Scan for the cell matching the given text and deliver its [X, Y] coordinate at center. 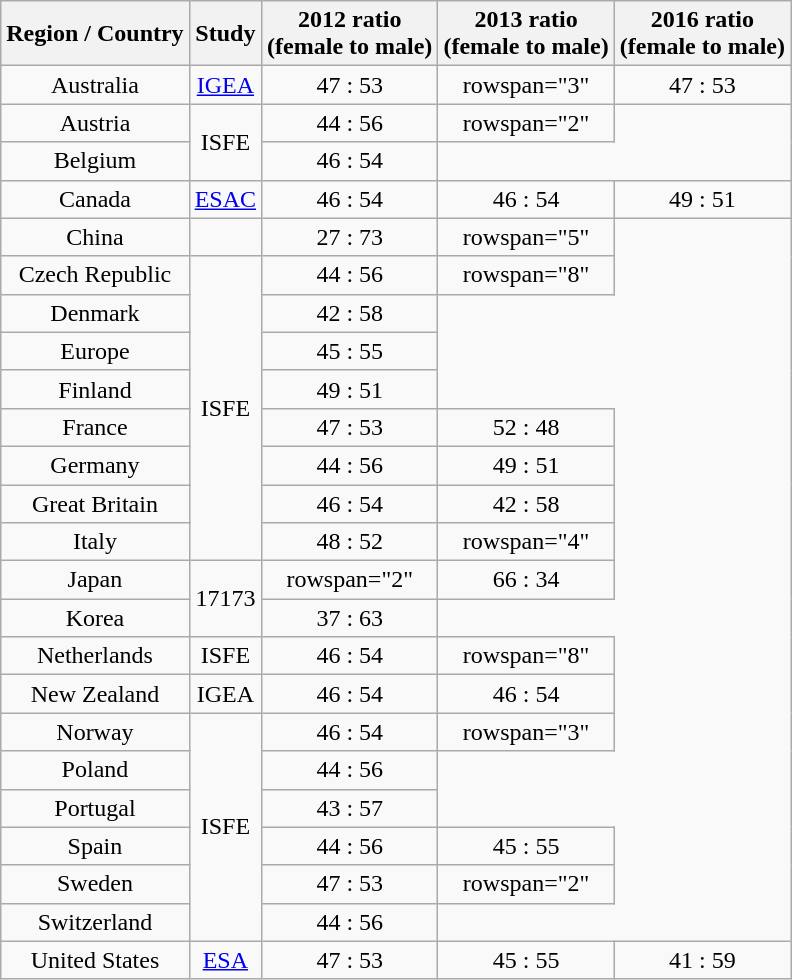
66 : 34 [526, 580]
China [95, 237]
Germany [95, 465]
43 : 57 [350, 808]
48 : 52 [350, 542]
Canada [95, 199]
Switzerland [95, 922]
Sweden [95, 884]
New Zealand [95, 694]
17173 [225, 599]
Portugal [95, 808]
52 : 48 [526, 427]
Belgium [95, 161]
ESAC [225, 199]
Study [225, 34]
rowspan="5" [526, 237]
Finland [95, 389]
rowspan="4" [526, 542]
ESA [225, 960]
Austria [95, 123]
Netherlands [95, 656]
37 : 63 [350, 618]
Spain [95, 846]
France [95, 427]
Japan [95, 580]
Norway [95, 732]
Korea [95, 618]
2013 ratio(female to male) [526, 34]
Italy [95, 542]
41 : 59 [702, 960]
27 : 73 [350, 237]
Region / Country [95, 34]
2012 ratio(female to male) [350, 34]
Czech Republic [95, 275]
Poland [95, 770]
2016 ratio(female to male) [702, 34]
Europe [95, 351]
Australia [95, 85]
Great Britain [95, 503]
Denmark [95, 313]
United States [95, 960]
